From the cell containing the given text, extract its center point as (X, Y) coordinate. 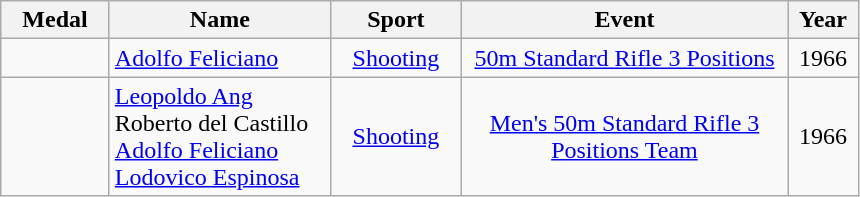
Medal (56, 20)
Name (220, 20)
Men's 50m Standard Rifle 3 Positions Team (624, 136)
Year (824, 20)
50m Standard Rifle 3 Positions (624, 58)
Adolfo Feliciano (220, 58)
Sport (396, 20)
Leopoldo AngRoberto del CastilloAdolfo FelicianoLodovico Espinosa (220, 136)
Event (624, 20)
